For the text-containing cell, return its midpoint in (x, y) coordinate format. 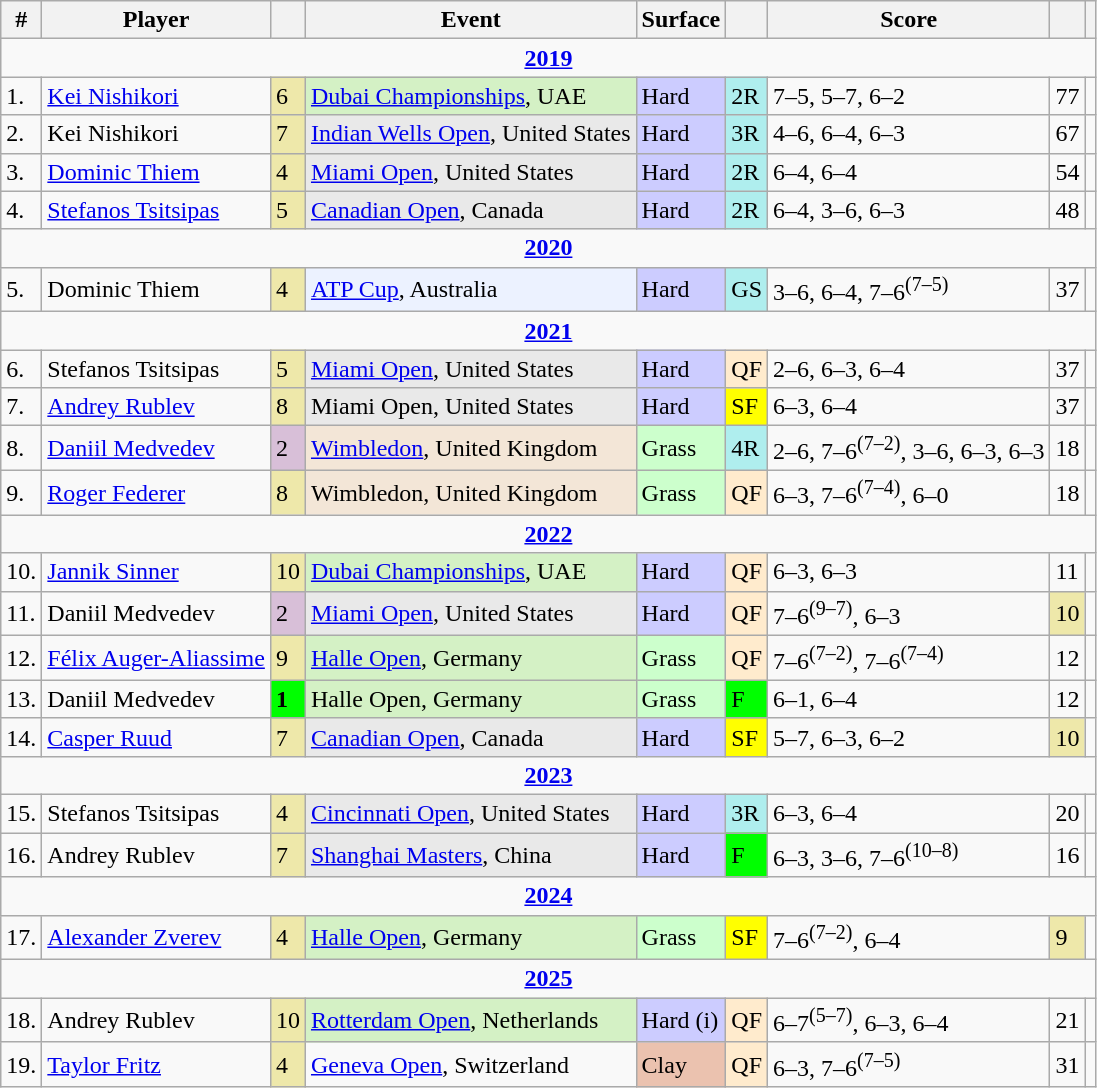
48 (1068, 210)
77 (1068, 96)
6–7(5–7), 6–3, 6–4 (909, 1020)
Hard (i) (681, 1020)
12. (22, 658)
Surface (681, 20)
13. (22, 699)
# (22, 20)
1. (22, 96)
6–3, 3–6, 7–6(10–8) (909, 856)
7–6(7–2), 7–6(7–4) (909, 658)
16 (1068, 856)
14. (22, 737)
6–3, 6–3 (909, 572)
2020 (548, 248)
8. (22, 448)
2025 (548, 979)
16. (22, 856)
19. (22, 1064)
2–6, 6–3, 6–4 (909, 369)
21 (1068, 1020)
Event (470, 20)
Player (156, 20)
2022 (548, 534)
6–3, 7–6(7–5) (909, 1064)
6–1, 6–4 (909, 699)
9. (22, 492)
11 (1068, 572)
ATP Cup, Australia (470, 290)
Jannik Sinner (156, 572)
15. (22, 813)
7–6(7–2), 6–4 (909, 938)
7–5, 5–7, 6–2 (909, 96)
5–7, 6–3, 6–2 (909, 737)
6–4, 6–4 (909, 172)
54 (1068, 172)
2. (22, 134)
31 (1068, 1064)
GS (747, 290)
6. (22, 369)
20 (1068, 813)
17. (22, 938)
2024 (548, 896)
4–6, 6–4, 6–3 (909, 134)
6–4, 3–6, 6–3 (909, 210)
2019 (548, 58)
67 (1068, 134)
Cincinnati Open, United States (470, 813)
10. (22, 572)
6 (288, 96)
Roger Federer (156, 492)
Félix Auger-Aliassime (156, 658)
Geneva Open, Switzerland (470, 1064)
3–6, 6–4, 7–6(7–5) (909, 290)
Rotterdam Open, Netherlands (470, 1020)
5. (22, 290)
Casper Ruud (156, 737)
1 (288, 699)
2021 (548, 331)
Shanghai Masters, China (470, 856)
3. (22, 172)
Clay (681, 1064)
7. (22, 407)
Alexander Zverev (156, 938)
11. (22, 614)
2–6, 7–6(7–2), 3–6, 6–3, 6–3 (909, 448)
7–6(9–7), 6–3 (909, 614)
6–3, 7–6(7–4), 6–0 (909, 492)
18. (22, 1020)
Taylor Fritz (156, 1064)
Indian Wells Open, United States (470, 134)
2023 (548, 775)
4R (747, 448)
Score (909, 20)
4. (22, 210)
